For the text-containing cell, return its midpoint in [X, Y] coordinate format. 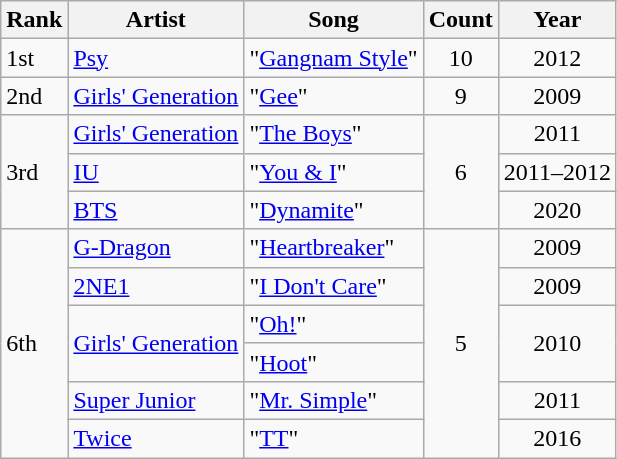
2011–2012 [557, 172]
"Heartbreaker" [334, 248]
Rank [34, 20]
BTS [156, 210]
"TT" [334, 438]
"Gangnam Style" [334, 58]
"I Don't Care" [334, 286]
2nd [34, 96]
6 [460, 172]
2016 [557, 438]
3rd [34, 172]
2NE1 [156, 286]
Count [460, 20]
"Hoot" [334, 362]
2020 [557, 210]
Artist [156, 20]
6th [34, 343]
"Dynamite" [334, 210]
"You & I" [334, 172]
10 [460, 58]
Song [334, 20]
Year [557, 20]
Psy [156, 58]
2010 [557, 343]
Twice [156, 438]
Super Junior [156, 400]
2012 [557, 58]
9 [460, 96]
IU [156, 172]
5 [460, 343]
"Gee" [334, 96]
"Oh!" [334, 324]
"Mr. Simple" [334, 400]
G-Dragon [156, 248]
"The Boys" [334, 134]
1st [34, 58]
